Return [x, y] of the center of cell containing provided text 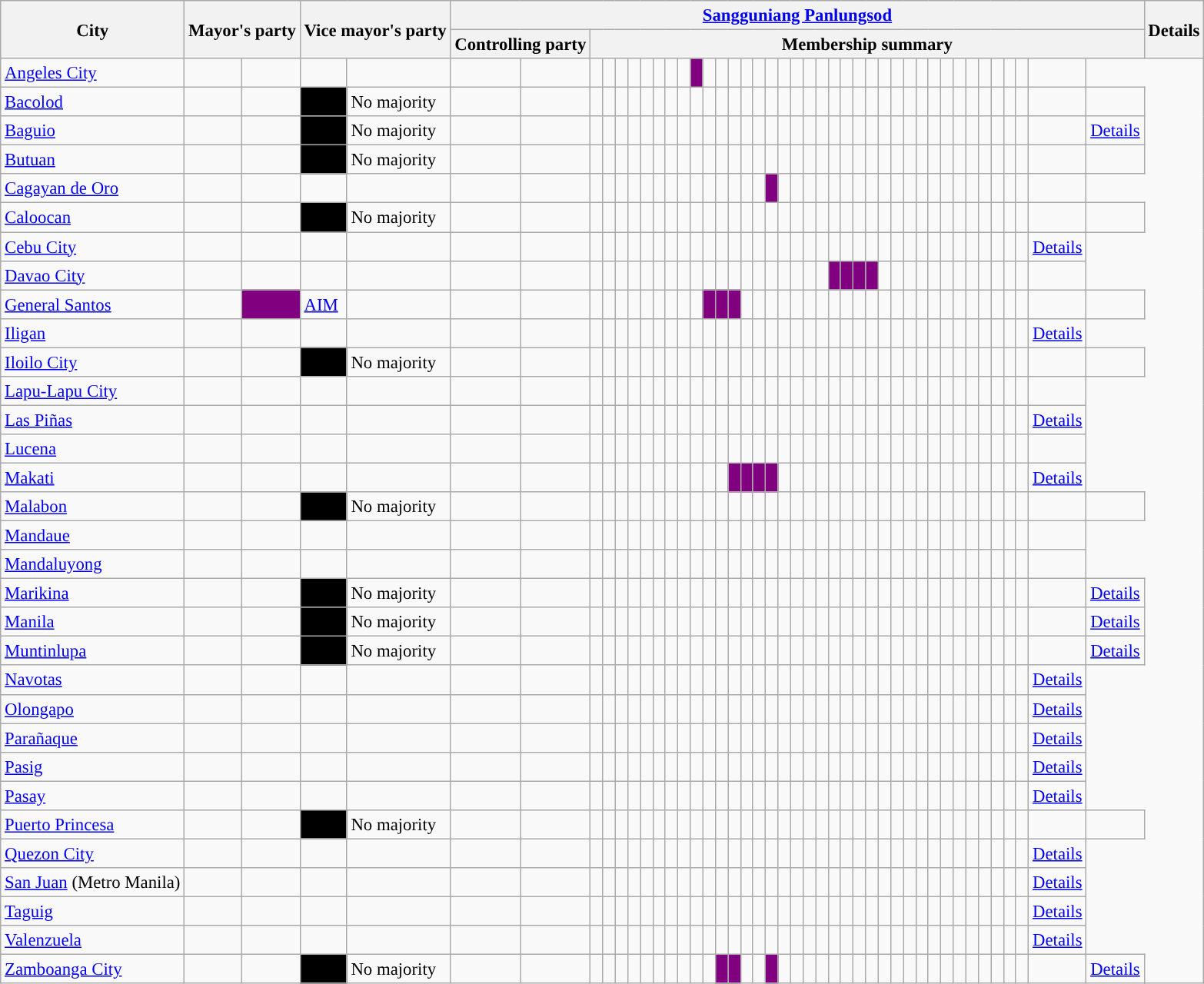
Controlling party [521, 45]
Navotas [92, 680]
Pasay [92, 796]
Caloocan [92, 218]
Sangguniang Panlungsod [797, 15]
Quezon City [92, 853]
Taguig [92, 911]
Bacolod [92, 102]
AIM [323, 304]
Puerto Princesa [92, 825]
Makati [92, 477]
Marikina [92, 593]
Muntinlupa [92, 651]
Membership summary [867, 45]
Davao City [92, 275]
Vice mayor's party [375, 29]
Baguio [92, 131]
Parañaque [92, 738]
Iloilo City [92, 362]
Cebu City [92, 247]
Mayor's party [242, 29]
Pasig [92, 766]
City [92, 29]
General Santos [92, 304]
Valenzuela [92, 940]
Lucena [92, 449]
San Juan (Metro Manila) [92, 883]
Butuan [92, 160]
Manila [92, 622]
Iligan [92, 333]
Zamboanga City [92, 969]
Olongapo [92, 709]
Malabon [92, 507]
Mandaue [92, 536]
Las Piñas [92, 420]
Lapu-Lapu City [92, 391]
Mandaluyong [92, 564]
Cagayan de Oro [92, 188]
Angeles City [92, 73]
